Scan for the cell matching the given text and deliver its [x, y] coordinate at center. 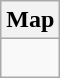
Map [30, 20]
